Scan for the cell matching the given text and deliver its (x, y) coordinate at center. 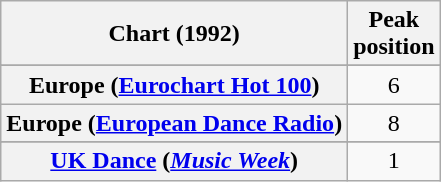
Chart (1992) (174, 34)
8 (394, 123)
UK Dance (Music Week) (174, 161)
Peakposition (394, 34)
6 (394, 85)
Europe (European Dance Radio) (174, 123)
Europe (Eurochart Hot 100) (174, 85)
1 (394, 161)
